Determine the (X, Y) coordinate at the center of the cell enclosing the given text.  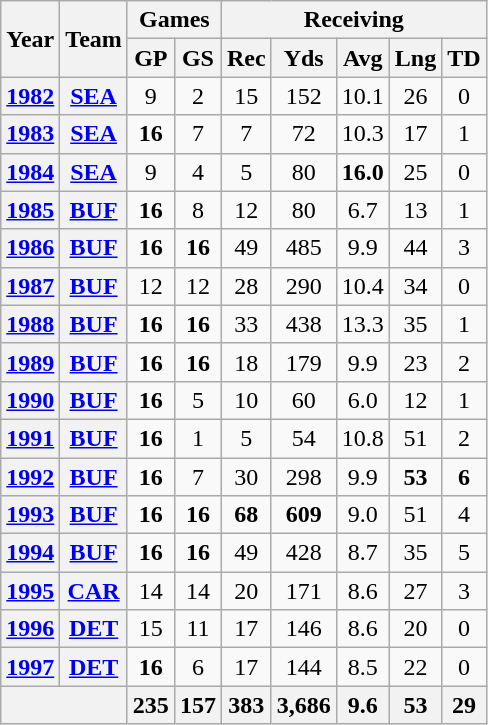
1983 (30, 134)
TD (464, 58)
Avg (362, 58)
25 (415, 172)
1991 (30, 438)
8.7 (362, 553)
44 (415, 248)
22 (415, 667)
54 (304, 438)
1996 (30, 629)
68 (246, 515)
609 (304, 515)
16.0 (362, 172)
1995 (30, 591)
CAR (94, 591)
60 (304, 400)
8 (198, 210)
9.6 (362, 705)
29 (464, 705)
18 (246, 362)
10.1 (362, 96)
9.0 (362, 515)
13 (415, 210)
27 (415, 591)
30 (246, 477)
1990 (30, 400)
Rec (246, 58)
1986 (30, 248)
13.3 (362, 324)
72 (304, 134)
Team (94, 39)
28 (246, 286)
10 (246, 400)
34 (415, 286)
GP (150, 58)
428 (304, 553)
10.8 (362, 438)
6.0 (362, 400)
1988 (30, 324)
Lng (415, 58)
3,686 (304, 705)
383 (246, 705)
1993 (30, 515)
1997 (30, 667)
152 (304, 96)
GS (198, 58)
1992 (30, 477)
6.7 (362, 210)
26 (415, 96)
171 (304, 591)
1985 (30, 210)
1984 (30, 172)
298 (304, 477)
Year (30, 39)
33 (246, 324)
144 (304, 667)
8.5 (362, 667)
438 (304, 324)
1994 (30, 553)
146 (304, 629)
1989 (30, 362)
Games (174, 20)
290 (304, 286)
157 (198, 705)
11 (198, 629)
485 (304, 248)
10.4 (362, 286)
10.3 (362, 134)
1982 (30, 96)
1987 (30, 286)
235 (150, 705)
23 (415, 362)
Yds (304, 58)
179 (304, 362)
Receiving (354, 20)
